Determine the [x, y] coordinate at the center of the cell enclosing the given text.  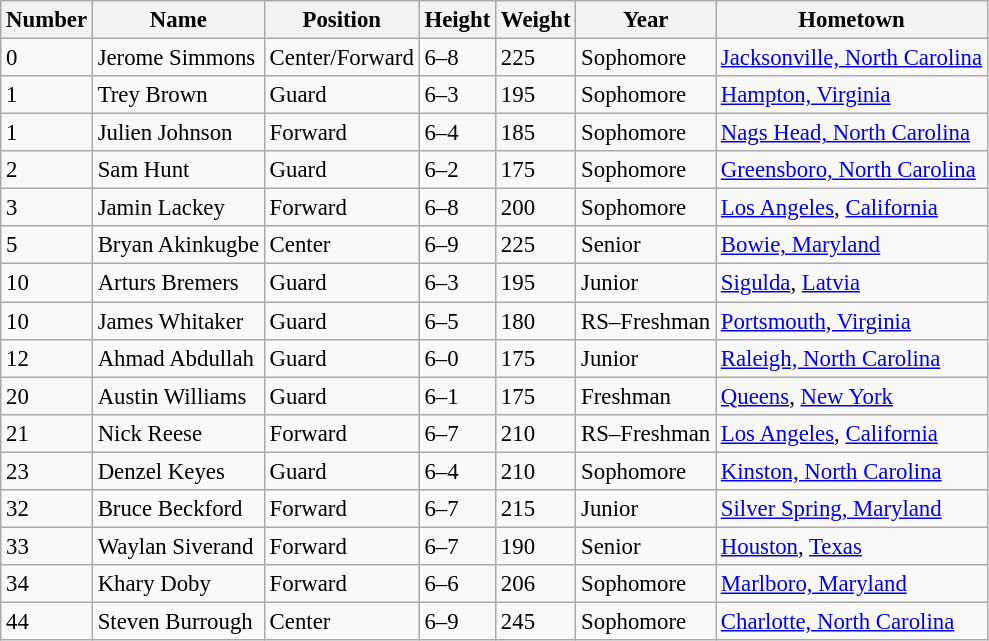
Bowie, Maryland [852, 245]
6–6 [457, 584]
Position [342, 20]
Nags Head, North Carolina [852, 133]
Year [646, 20]
Freshman [646, 396]
32 [47, 509]
James Whitaker [178, 321]
6–5 [457, 321]
6–0 [457, 358]
Waylan Siverand [178, 546]
Silver Spring, Maryland [852, 509]
180 [536, 321]
2 [47, 170]
Houston, Texas [852, 546]
Height [457, 20]
Hampton, Virginia [852, 95]
6–2 [457, 170]
Denzel Keyes [178, 471]
20 [47, 396]
Sigulda, Latvia [852, 283]
3 [47, 208]
Ahmad Abdullah [178, 358]
Khary Doby [178, 584]
200 [536, 208]
Portsmouth, Virginia [852, 321]
33 [47, 546]
Charlotte, North Carolina [852, 621]
6–1 [457, 396]
245 [536, 621]
Sam Hunt [178, 170]
Center/Forward [342, 58]
Arturs Bremers [178, 283]
Jacksonville, North Carolina [852, 58]
23 [47, 471]
Queens, New York [852, 396]
34 [47, 584]
Kinston, North Carolina [852, 471]
Jamin Lackey [178, 208]
44 [47, 621]
Jerome Simmons [178, 58]
206 [536, 584]
Weight [536, 20]
Bryan Akinkugbe [178, 245]
0 [47, 58]
Julien Johnson [178, 133]
190 [536, 546]
Hometown [852, 20]
Name [178, 20]
Steven Burrough [178, 621]
215 [536, 509]
Number [47, 20]
21 [47, 433]
185 [536, 133]
Marlboro, Maryland [852, 584]
Austin Williams [178, 396]
Bruce Beckford [178, 509]
5 [47, 245]
12 [47, 358]
Raleigh, North Carolina [852, 358]
Trey Brown [178, 95]
Greensboro, North Carolina [852, 170]
Nick Reese [178, 433]
